Search for the cell housing the specified text and yield its [X, Y] center coordinate. 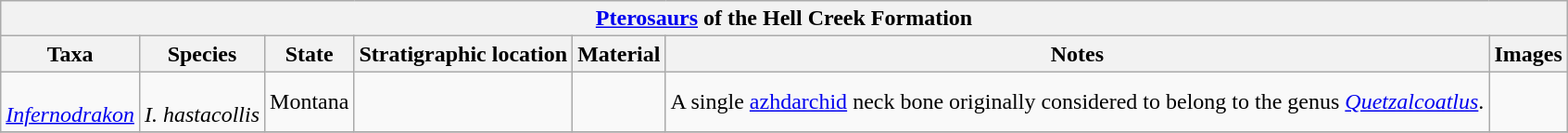
Material [619, 54]
Species [202, 54]
Images [1528, 54]
State [310, 54]
A single azhdarchid neck bone originally considered to belong to the genus Quetzalcoatlus. [1077, 102]
Montana [310, 102]
Taxa [70, 54]
Pterosaurs of the Hell Creek Formation [784, 19]
Notes [1077, 54]
Stratigraphic location [463, 54]
Infernodrakon [70, 102]
I. hastacollis [202, 102]
